Provide the (x, y) coordinate of the cell's center where the given text is located.  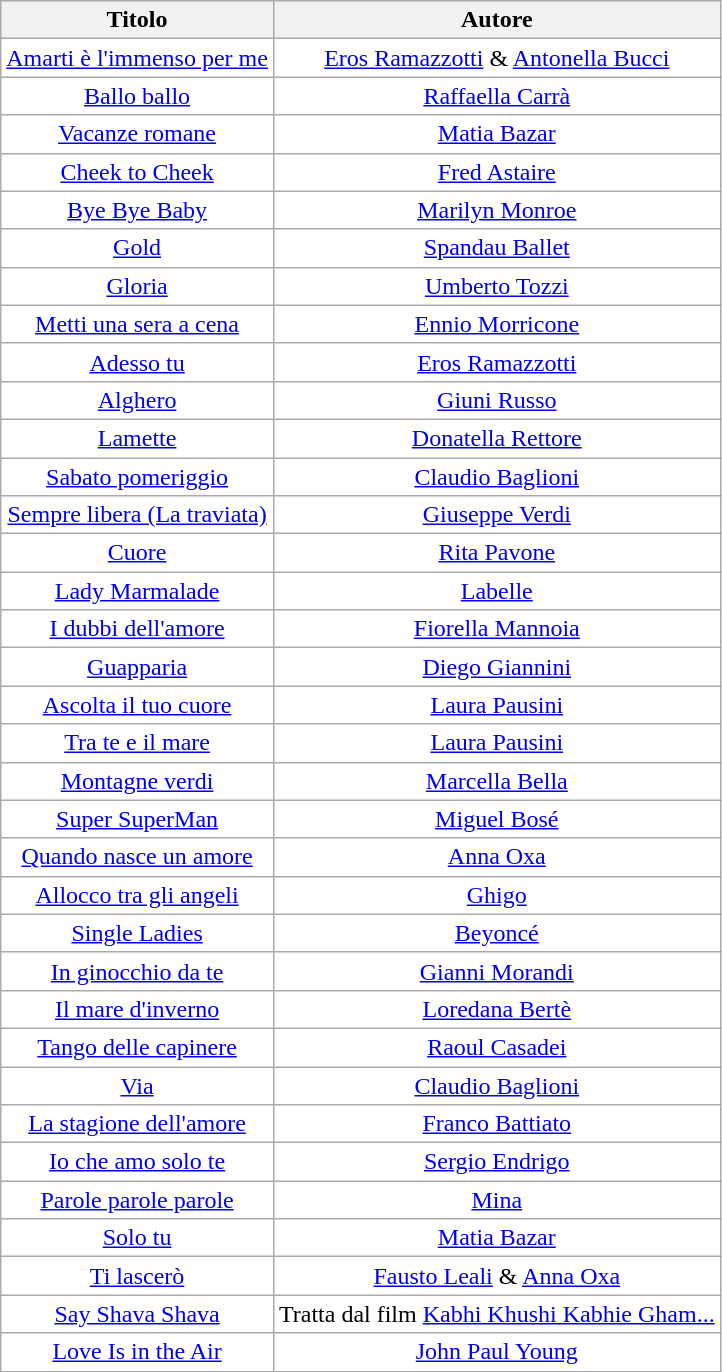
Donatella Rettore (496, 438)
Metti una sera a cena (138, 324)
Beyoncé (496, 933)
In ginocchio da te (138, 971)
Lamette (138, 438)
Amarti è l'immenso per me (138, 58)
I dubbi dell'amore (138, 629)
Giuni Russo (496, 400)
Sempre libera (La traviata) (138, 515)
Ascolta il tuo cuore (138, 705)
Guapparia (138, 667)
Anna Oxa (496, 857)
Fiorella Mannoia (496, 629)
Autore (496, 20)
Super SuperMan (138, 819)
Umberto Tozzi (496, 286)
Lady Marmalade (138, 591)
Ballo ballo (138, 96)
Solo tu (138, 1238)
Marcella Bella (496, 781)
Ennio Morricone (496, 324)
Fausto Leali & Anna Oxa (496, 1276)
Il mare d'inverno (138, 1009)
Marilyn Monroe (496, 210)
Eros Ramazzotti & Antonella Bucci (496, 58)
Gold (138, 248)
Raffaella Carrà (496, 96)
Love Is in the Air (138, 1352)
Titolo (138, 20)
Fred Astaire (496, 172)
Bye Bye Baby (138, 210)
Single Ladies (138, 933)
La stagione dell'amore (138, 1124)
Miguel Bosé (496, 819)
Raoul Casadei (496, 1047)
Labelle (496, 591)
Rita Pavone (496, 553)
Ghigo (496, 895)
Giuseppe Verdi (496, 515)
John Paul Young (496, 1352)
Tra te e il mare (138, 743)
Tratta dal film Kabhi Khushi Kabhie Gham... (496, 1314)
Io che amo solo te (138, 1162)
Loredana Bertè (496, 1009)
Adesso tu (138, 362)
Franco Battiato (496, 1124)
Ti lascerò (138, 1276)
Allocco tra gli angeli (138, 895)
Vacanze romane (138, 134)
Sabato pomeriggio (138, 477)
Sergio Endrigo (496, 1162)
Via (138, 1085)
Gianni Morandi (496, 971)
Cheek to Cheek (138, 172)
Gloria (138, 286)
Quando nasce un amore (138, 857)
Tango delle capinere (138, 1047)
Eros Ramazzotti (496, 362)
Say Shava Shava (138, 1314)
Spandau Ballet (496, 248)
Diego Giannini (496, 667)
Alghero (138, 400)
Montagne verdi (138, 781)
Cuore (138, 553)
Mina (496, 1200)
Parole parole parole (138, 1200)
